Identify which cell holds the provided text, then report its (X, Y) central coordinate. 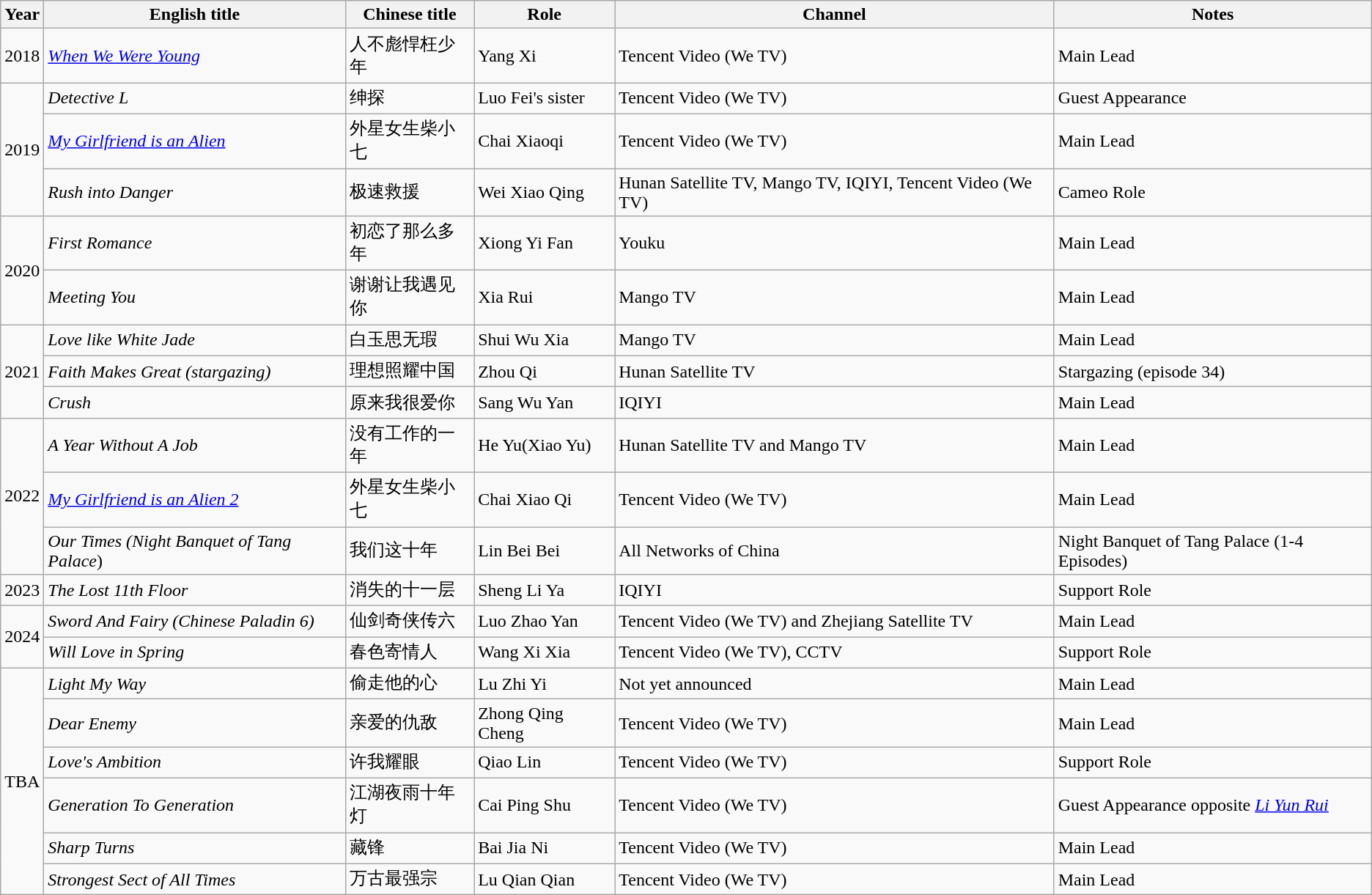
消失的十一层 (410, 591)
2024 (22, 636)
Guest Appearance (1212, 98)
Night Banquet of Tang Palace (1-4 Episodes) (1212, 550)
Lu Zhi Yi (545, 683)
Hunan Satellite TV and Mango TV (834, 445)
Lu Qian Qian (545, 880)
藏锋 (410, 849)
All Networks of China (834, 550)
Sang Wu Yan (545, 403)
Wei Xiao Qing (545, 192)
亲爱的仇敌 (410, 723)
Lin Bei Bei (545, 550)
极速救援 (410, 192)
Tencent Video (We TV), CCTV (834, 652)
Love's Ambition (195, 762)
Notes (1212, 15)
Chinese title (410, 15)
我们这十年 (410, 550)
Rush into Danger (195, 192)
TBA (22, 781)
2020 (22, 270)
Chai Xiaoqi (545, 141)
He Yu(Xiao Yu) (545, 445)
Zhou Qi (545, 371)
2022 (22, 496)
人不彪悍枉少年 (410, 56)
My Girlfriend is an Alien (195, 141)
Xia Rui (545, 298)
First Romance (195, 243)
Not yet announced (834, 683)
English title (195, 15)
Generation To Generation (195, 805)
偷走他的心 (410, 683)
Crush (195, 403)
Stargazing (episode 34) (1212, 371)
2023 (22, 591)
白玉思无瑕 (410, 340)
Chai Xiao Qi (545, 499)
仙剑奇侠传六 (410, 622)
谢谢让我遇见你 (410, 298)
Cameo Role (1212, 192)
2018 (22, 56)
Our Times (Night Banquet of Tang Palace) (195, 550)
Love like White Jade (195, 340)
My Girlfriend is an Alien 2 (195, 499)
Dear Enemy (195, 723)
Cai Ping Shu (545, 805)
A Year Without A Job (195, 445)
原来我很爱你 (410, 403)
绅探 (410, 98)
When We Were Young (195, 56)
许我耀眼 (410, 762)
没有工作的一年 (410, 445)
理想照耀中国 (410, 371)
Year (22, 15)
江湖夜雨十年灯 (410, 805)
Qiao Lin (545, 762)
Youku (834, 243)
Sword And Fairy (Chinese Paladin 6) (195, 622)
Shui Wu Xia (545, 340)
2019 (22, 150)
Hunan Satellite TV (834, 371)
Strongest Sect of All Times (195, 880)
Zhong Qing Cheng (545, 723)
Luo Fei's sister (545, 98)
Will Love in Spring (195, 652)
Bai Jia Ni (545, 849)
Yang Xi (545, 56)
春色寄情人 (410, 652)
Xiong Yi Fan (545, 243)
Guest Appearance opposite Li Yun Rui (1212, 805)
2021 (22, 372)
Hunan Satellite TV, Mango TV, IQIYI, Tencent Video (We TV) (834, 192)
Wang Xi Xia (545, 652)
Faith Makes Great (stargazing) (195, 371)
初恋了那么多年 (410, 243)
Tencent Video (We TV) and Zhejiang Satellite TV (834, 622)
Role (545, 15)
Meeting You (195, 298)
Sharp Turns (195, 849)
Channel (834, 15)
Detective L (195, 98)
Luo Zhao Yan (545, 622)
万古最强宗 (410, 880)
The Lost 11th Floor (195, 591)
Sheng Li Ya (545, 591)
Light My Way (195, 683)
